For the text-containing cell, return its midpoint in (X, Y) coordinate format. 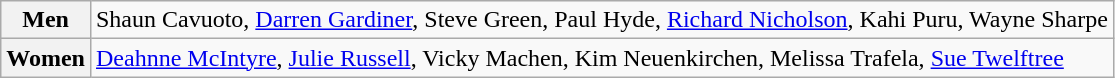
Men (46, 20)
Shaun Cavuoto, Darren Gardiner, Steve Green, Paul Hyde, Richard Nicholson, Kahi Puru, Wayne Sharpe (602, 20)
Women (46, 58)
Deahnne McIntyre, Julie Russell, Vicky Machen, Kim Neuenkirchen, Melissa Trafela, Sue Twelftree (602, 58)
